Locate the cell with the specified text and output its (X, Y) center coordinate. 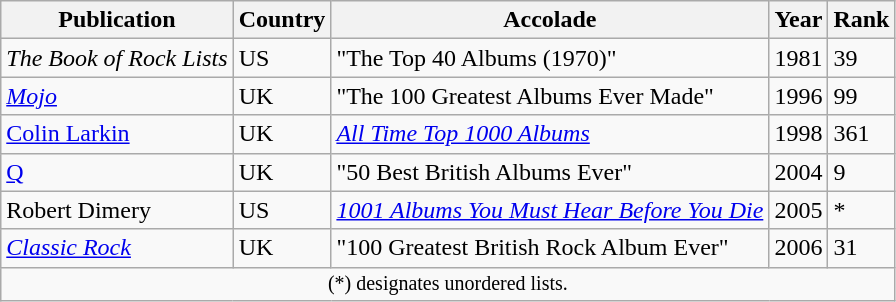
1001 Albums You Must Hear Before You Die (550, 210)
All Time Top 1000 Albums (550, 134)
"The 100 Greatest Albums Ever Made" (550, 96)
39 (862, 58)
9 (862, 172)
Mojo (117, 96)
Q (117, 172)
31 (862, 248)
2004 (798, 172)
Year (798, 20)
The Book of Rock Lists (117, 58)
* (862, 210)
"50 Best British Albums Ever" (550, 172)
"The Top 40 Albums (1970)" (550, 58)
Country (282, 20)
361 (862, 134)
Classic Rock (117, 248)
1998 (798, 134)
Rank (862, 20)
1981 (798, 58)
Robert Dimery (117, 210)
2005 (798, 210)
Accolade (550, 20)
(*) designates unordered lists. (448, 284)
"100 Greatest British Rock Album Ever" (550, 248)
99 (862, 96)
1996 (798, 96)
Colin Larkin (117, 134)
2006 (798, 248)
Publication (117, 20)
